Find where the given text appears and provide that cell's center as [X, Y] coordinate. 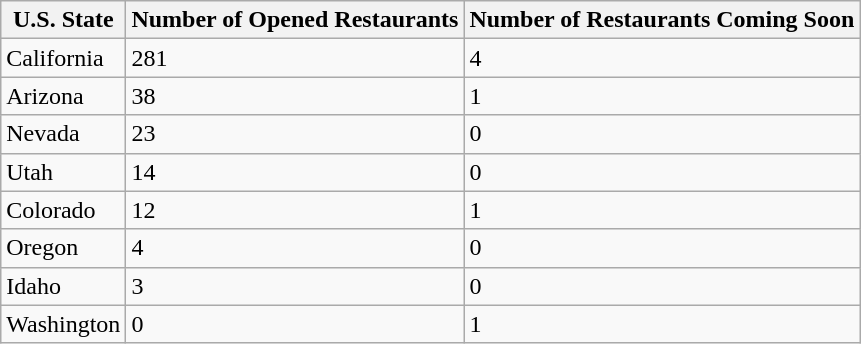
23 [295, 134]
12 [295, 210]
Utah [64, 172]
California [64, 58]
Oregon [64, 248]
Idaho [64, 286]
Number of Opened Restaurants [295, 20]
281 [295, 58]
Colorado [64, 210]
Arizona [64, 96]
U.S. State [64, 20]
Washington [64, 324]
3 [295, 286]
Nevada [64, 134]
14 [295, 172]
38 [295, 96]
Number of Restaurants Coming Soon [662, 20]
